Determine the (x, y) coordinate at the center of the cell enclosing the given text.  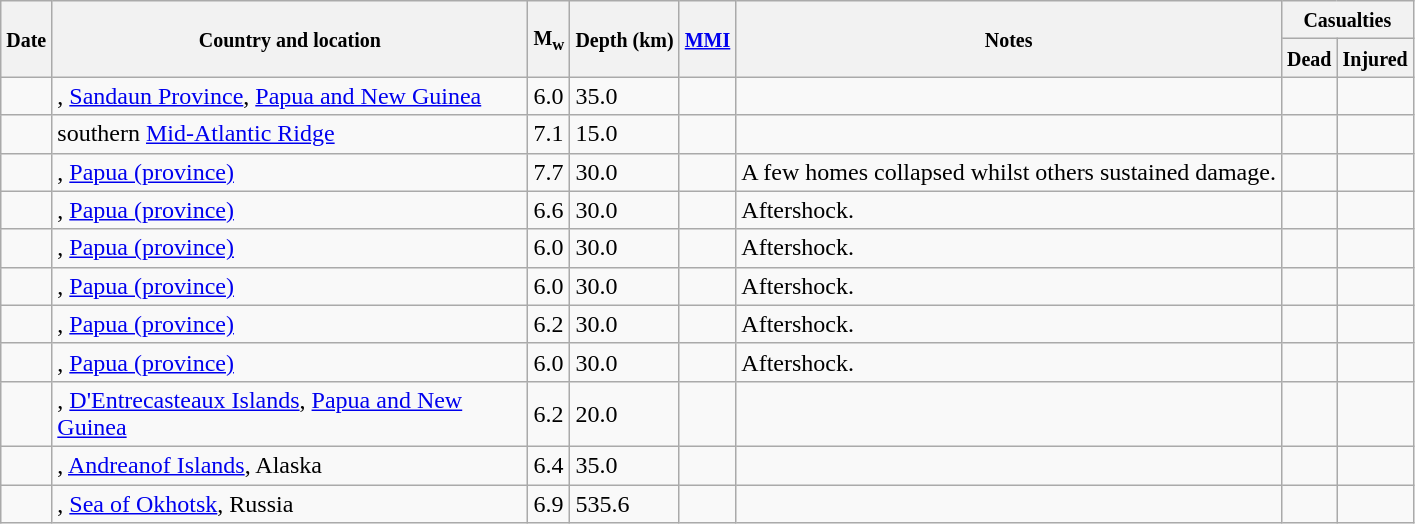
Date (26, 39)
Notes (1009, 39)
6.4 (549, 465)
, Sandaun Province, Papua and New Guinea (290, 96)
7.1 (549, 134)
Depth (km) (624, 39)
7.7 (549, 172)
, Sea of Okhotsk, Russia (290, 503)
15.0 (624, 134)
Country and location (290, 39)
A few homes collapsed whilst others sustained damage. (1009, 172)
Dead (1309, 58)
6.6 (549, 210)
, D'Entrecasteaux Islands, Papua and New Guinea (290, 414)
southern Mid-Atlantic Ridge (290, 134)
, Andreanof Islands, Alaska (290, 465)
Injured (1375, 58)
Mw (549, 39)
20.0 (624, 414)
535.6 (624, 503)
6.9 (549, 503)
Casualties (1347, 20)
MMI (708, 39)
